Return the (x, y) coordinate for the center point of the cell that contains the specified text.  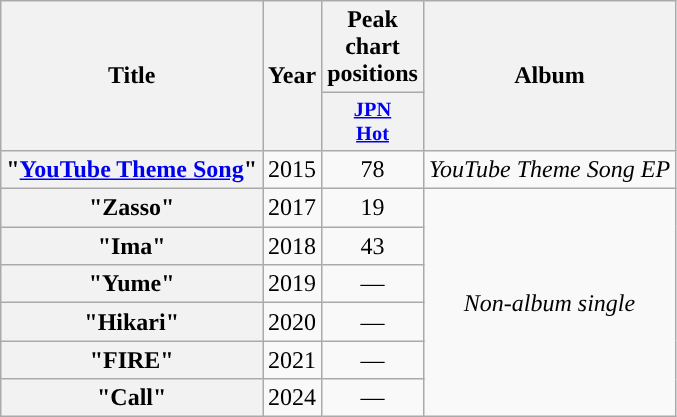
78 (373, 169)
2018 (292, 246)
2017 (292, 208)
Album (549, 76)
19 (373, 208)
Non-album single (549, 303)
"Hikari" (132, 322)
2015 (292, 169)
JPNHot (373, 122)
"FIRE" (132, 360)
"Zasso" (132, 208)
2019 (292, 284)
2024 (292, 398)
Year (292, 76)
2020 (292, 322)
2021 (292, 360)
YouTube Theme Song EP (549, 169)
Title (132, 76)
"Ima" (132, 246)
43 (373, 246)
Peak chart positions (373, 47)
"YouTube Theme Song" (132, 169)
"Yume" (132, 284)
"Call" (132, 398)
